Extract the (X, Y) coordinate from the center of the cell holding the provided text.  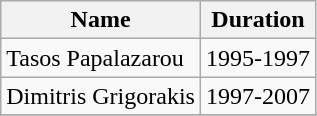
Tasos Papalazarou (101, 58)
Name (101, 20)
1997-2007 (258, 96)
Dimitris Grigorakis (101, 96)
Duration (258, 20)
1995-1997 (258, 58)
